Locate the cell with the specified text and output its (x, y) center coordinate. 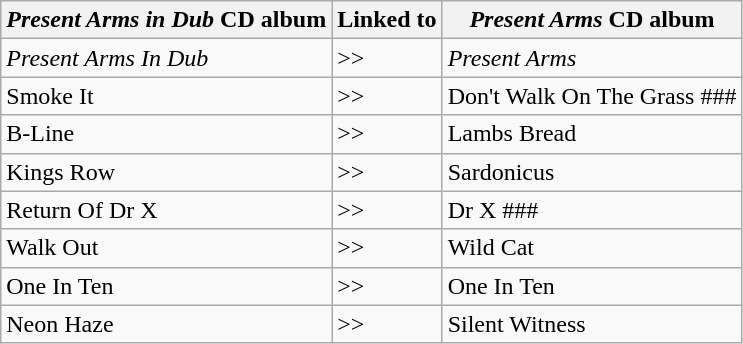
Neon Haze (166, 324)
Present Arms In Dub (166, 58)
Silent Witness (592, 324)
Return Of Dr X (166, 210)
Kings Row (166, 172)
Linked to (387, 20)
Don't Walk On The Grass ### (592, 96)
Smoke It (166, 96)
Present Arms in Dub CD album (166, 20)
Dr X ### (592, 210)
Lambs Bread (592, 134)
B-Line (166, 134)
Present Arms CD album (592, 20)
Walk Out (166, 248)
Sardonicus (592, 172)
Wild Cat (592, 248)
Present Arms (592, 58)
